Identify which cell holds the provided text, then report its [X, Y] central coordinate. 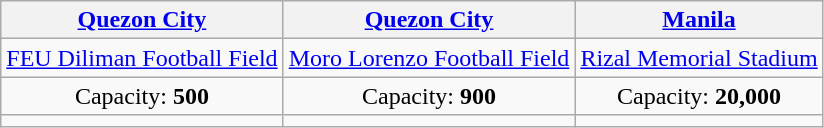
Rizal Memorial Stadium [699, 58]
Capacity: 900 [429, 96]
Moro Lorenzo Football Field [429, 58]
Manila [699, 20]
Capacity: 20,000 [699, 96]
Capacity: 500 [142, 96]
FEU Diliman Football Field [142, 58]
